Extract the (x, y) coordinate from the center of the cell holding the provided text.  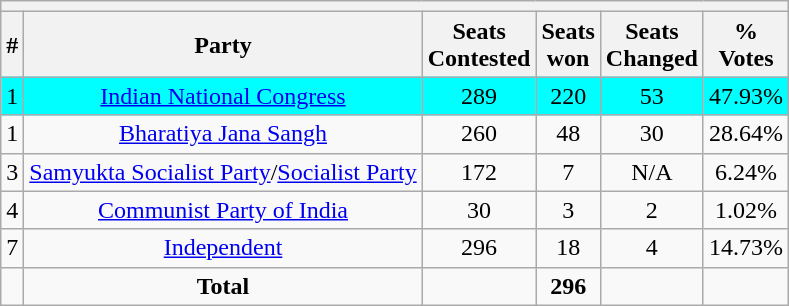
Communist Party of India (223, 210)
48 (568, 134)
6.24% (746, 172)
Independent (223, 248)
28.64% (746, 134)
172 (479, 172)
289 (479, 96)
# (12, 44)
Bharatiya Jana Sangh (223, 134)
Party (223, 44)
Seatswon (568, 44)
47.93% (746, 96)
260 (479, 134)
14.73% (746, 248)
N/A (652, 172)
220 (568, 96)
18 (568, 248)
53 (652, 96)
1.02% (746, 210)
2 (652, 210)
Total (223, 286)
Indian National Congress (223, 96)
%Votes (746, 44)
Samyukta Socialist Party/Socialist Party (223, 172)
Seats Changed (652, 44)
SeatsContested (479, 44)
